Locate the cell with the specified text and output its [x, y] center coordinate. 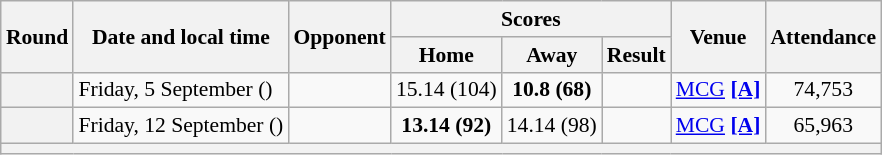
Result [636, 55]
13.14 (92) [446, 126]
65,963 [823, 126]
Friday, 5 September () [180, 90]
Venue [718, 36]
Opponent [340, 36]
15.14 (104) [446, 90]
Home [446, 55]
Scores [531, 19]
Round [38, 36]
14.14 (98) [552, 126]
Friday, 12 September () [180, 126]
74,753 [823, 90]
Attendance [823, 36]
Away [552, 55]
Date and local time [180, 36]
10.8 (68) [552, 90]
